Search for the cell housing the specified text and yield its [X, Y] center coordinate. 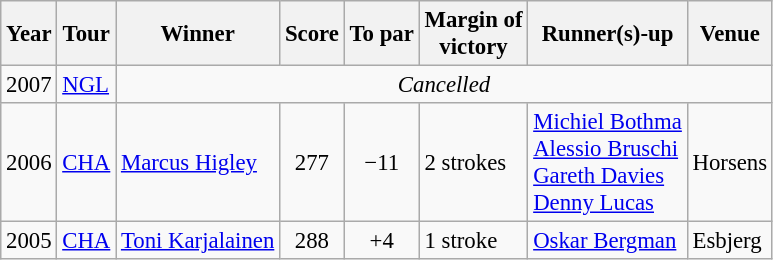
Margin ofvictory [474, 34]
288 [312, 241]
Venue [730, 34]
Tour [86, 34]
To par [382, 34]
−11 [382, 162]
Horsens [730, 162]
Esbjerg [730, 241]
Score [312, 34]
+4 [382, 241]
NGL [86, 85]
2 strokes [474, 162]
Oskar Bergman [608, 241]
Toni Karjalainen [198, 241]
277 [312, 162]
Cancelled [444, 85]
2005 [29, 241]
2007 [29, 85]
Year [29, 34]
1 stroke [474, 241]
Marcus Higley [198, 162]
Michiel Bothma Alessio Bruschi Gareth Davies Denny Lucas [608, 162]
Winner [198, 34]
2006 [29, 162]
Runner(s)-up [608, 34]
